Pinpoint the cell where the given text exists, returning its [x, y] midpoint coordinate. 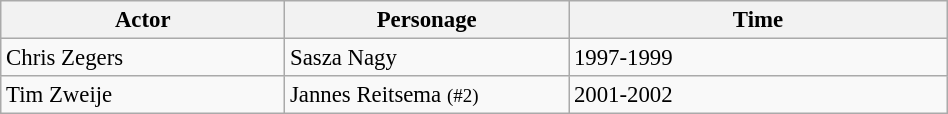
Personage [427, 20]
2001-2002 [758, 95]
Time [758, 20]
Tim Zweije [143, 95]
Sasza Nagy [427, 58]
Actor [143, 20]
Jannes Reitsema (#2) [427, 95]
Chris Zegers [143, 58]
1997-1999 [758, 58]
